Scan for the cell matching the given text and deliver its (x, y) coordinate at center. 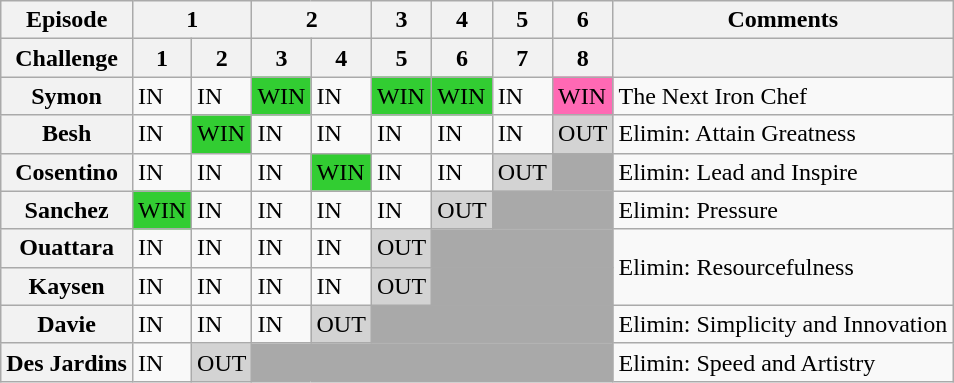
Elimin: Pressure (783, 210)
Elimin: Speed and Artistry (783, 362)
Episode (67, 20)
8 (583, 58)
Elimin: Attain Greatness (783, 134)
Sanchez (67, 210)
Elimin: Resourcefulness (783, 267)
Kaysen (67, 286)
Ouattara (67, 248)
Comments (783, 20)
Davie (67, 324)
Cosentino (67, 172)
Symon (67, 96)
7 (522, 58)
Des Jardins (67, 362)
Besh (67, 134)
Challenge (67, 58)
Elimin: Lead and Inspire (783, 172)
Elimin: Simplicity and Innovation (783, 324)
The Next Iron Chef (783, 96)
